Extract the [x, y] coordinate from the center of the cell holding the provided text.  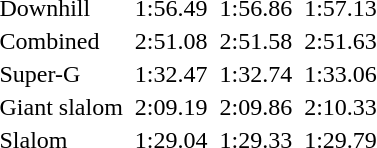
2:09.86 [256, 107]
2:09.19 [171, 107]
1:32.47 [171, 74]
2:51.08 [171, 41]
1:32.74 [256, 74]
2:51.58 [256, 41]
